Output the [x, y] coordinate of the center of the cell containing the given text.  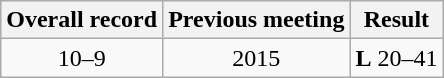
Previous meeting [256, 20]
L 20–41 [396, 58]
Overall record [82, 20]
10–9 [82, 58]
2015 [256, 58]
Result [396, 20]
